From the cell containing the given text, extract its center point as [X, Y] coordinate. 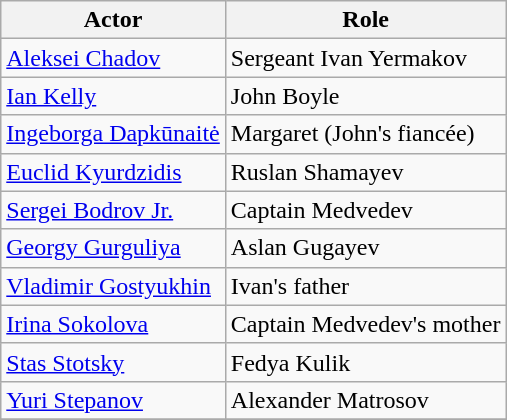
Aslan Gugayev [366, 248]
Captain Medvedev [366, 210]
Vladimir Gostyukhin [114, 286]
Actor [114, 20]
Fedya Kulik [366, 362]
Captain Medvedev's mother [366, 324]
Sergeant Ivan Yermakov [366, 58]
Yuri Stepanov [114, 400]
Ingeborga Dapkūnaitė [114, 134]
Ian Kelly [114, 96]
Irina Sokolova [114, 324]
John Boyle [366, 96]
Euclid Kyurdzidis [114, 172]
Margaret (John's fiancée) [366, 134]
Sergei Bodrov Jr. [114, 210]
Aleksei Chadov [114, 58]
Ivan's father [366, 286]
Stas Stotsky [114, 362]
Role [366, 20]
Alexander Matrosov [366, 400]
Ruslan Shamayev [366, 172]
Georgy Gurguliya [114, 248]
